Determine the (x, y) coordinate at the center of the cell enclosing the given text.  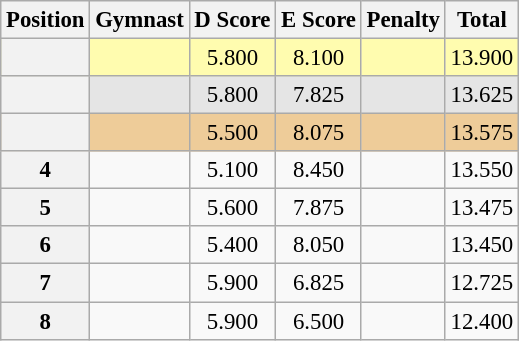
6.825 (318, 283)
7.875 (318, 208)
Penalty (403, 20)
12.725 (482, 283)
7.825 (318, 95)
5 (46, 208)
8.450 (318, 170)
6.500 (318, 321)
6 (46, 245)
Position (46, 20)
E Score (318, 20)
5.600 (232, 208)
13.475 (482, 208)
13.575 (482, 133)
Total (482, 20)
13.625 (482, 95)
8 (46, 321)
8.050 (318, 245)
5.400 (232, 245)
7 (46, 283)
13.900 (482, 58)
8.075 (318, 133)
D Score (232, 20)
13.550 (482, 170)
5.500 (232, 133)
8.100 (318, 58)
4 (46, 170)
Gymnast (140, 20)
13.450 (482, 245)
5.100 (232, 170)
12.400 (482, 321)
